From the cell containing the given text, extract its center point as [x, y] coordinate. 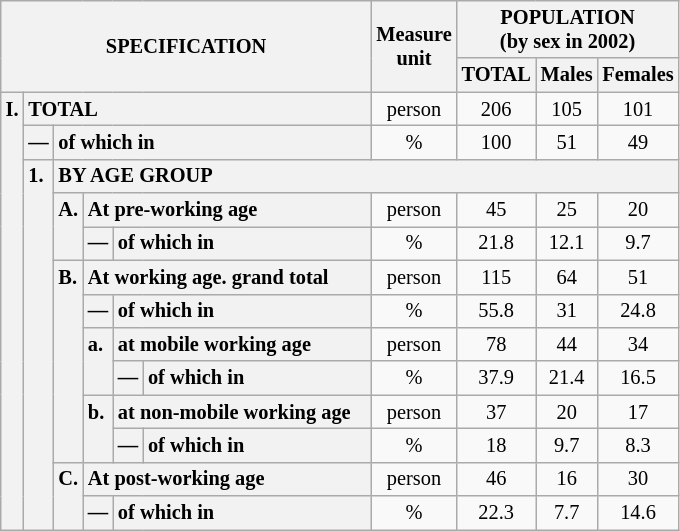
Females [638, 75]
Measure unit [414, 46]
100 [496, 142]
C. [68, 496]
21.8 [496, 243]
25 [567, 210]
7.7 [567, 513]
SPECIFICATION [186, 46]
55.8 [496, 311]
B. [68, 361]
46 [496, 479]
a. [98, 360]
BY AGE GROUP [366, 176]
115 [496, 277]
At pre-working age [227, 210]
22.3 [496, 513]
at mobile working age [242, 344]
49 [638, 142]
37 [496, 412]
At post-working age [227, 479]
30 [638, 479]
24.8 [638, 311]
12.1 [567, 243]
21.4 [567, 378]
at non-mobile working age [242, 412]
64 [567, 277]
31 [567, 311]
44 [567, 344]
POPULATION (by sex in 2002) [568, 29]
45 [496, 210]
78 [496, 344]
16.5 [638, 378]
101 [638, 109]
A. [68, 226]
14.6 [638, 513]
17 [638, 412]
8.3 [638, 445]
206 [496, 109]
Males [567, 75]
b. [98, 428]
1. [38, 344]
37.9 [496, 378]
34 [638, 344]
At working age. grand total [227, 277]
105 [567, 109]
18 [496, 445]
I. [12, 311]
16 [567, 479]
